Find where the given text appears and provide that cell's center as (x, y) coordinate. 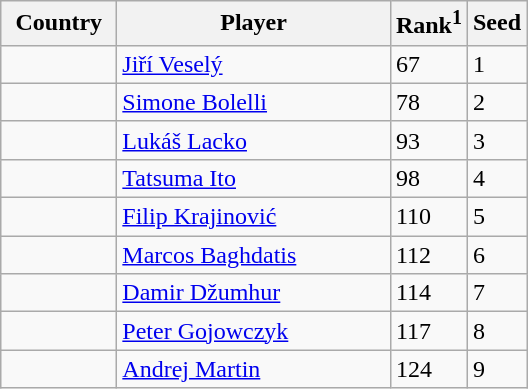
112 (428, 255)
Marcos Baghdatis (254, 255)
6 (496, 255)
8 (496, 331)
98 (428, 178)
110 (428, 217)
9 (496, 369)
Andrej Martin (254, 369)
Filip Krajinović (254, 217)
Jiří Veselý (254, 64)
Player (254, 24)
Rank1 (428, 24)
93 (428, 140)
1 (496, 64)
67 (428, 64)
114 (428, 293)
Peter Gojowczyk (254, 331)
7 (496, 293)
Lukáš Lacko (254, 140)
117 (428, 331)
5 (496, 217)
Country (59, 24)
Damir Džumhur (254, 293)
3 (496, 140)
Simone Bolelli (254, 102)
78 (428, 102)
Tatsuma Ito (254, 178)
2 (496, 102)
Seed (496, 24)
4 (496, 178)
124 (428, 369)
